Search for the cell housing the specified text and yield its (x, y) center coordinate. 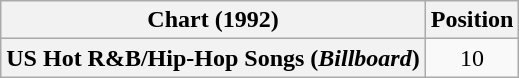
Position (472, 20)
10 (472, 58)
US Hot R&B/Hip-Hop Songs (Billboard) (213, 58)
Chart (1992) (213, 20)
